Determine the (X, Y) coordinate at the center of the cell enclosing the given text.  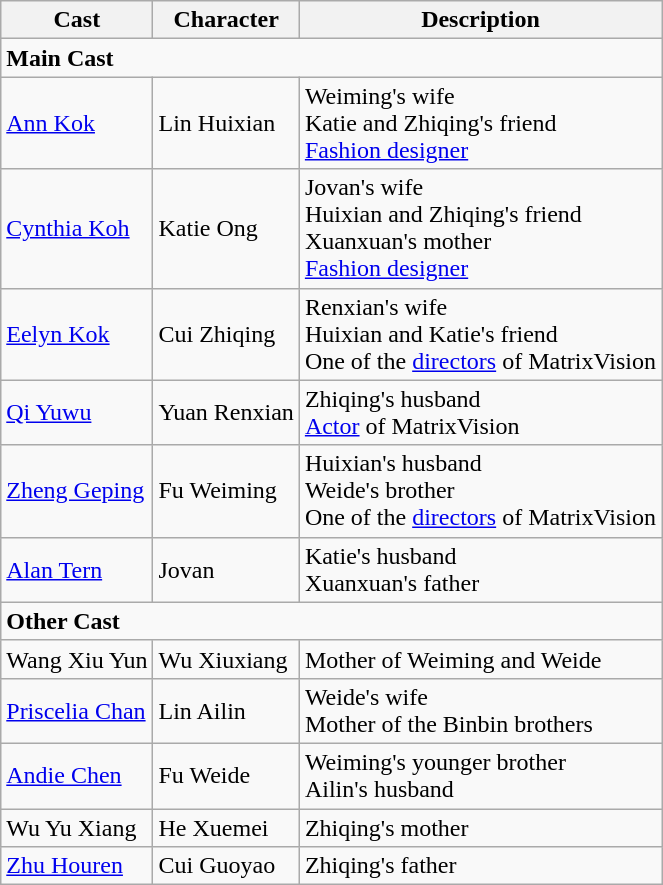
Katie Ong (226, 228)
Zhiqing's mother (480, 827)
Main Cast (332, 58)
Zhiqing's husband Actor of MatrixVision (480, 412)
Huixian's husband Weide's brother One of the directors of MatrixVision (480, 491)
Priscelia Chan (77, 710)
Cynthia Koh (77, 228)
Ann Kok (77, 123)
Cast (77, 20)
Wang Xiu Yun (77, 659)
Jovan's wife Huixian and Zhiqing's friend Xuanxuan's mother Fashion designer (480, 228)
Qi Yuwu (77, 412)
Katie's husband Xuanxuan's father (480, 570)
Weide's wife Mother of the Binbin brothers (480, 710)
Character (226, 20)
Wu Xiuxiang (226, 659)
Alan Tern (77, 570)
Wu Yu Xiang (77, 827)
Zheng Geping (77, 491)
Jovan (226, 570)
Andie Chen (77, 776)
Weiming's wife Katie and Zhiqing's friend Fashion designer (480, 123)
He Xuemei (226, 827)
Renxian's wife Huixian and Katie's friend One of the directors of MatrixVision (480, 334)
Eelyn Kok (77, 334)
Weiming's younger brother Ailin's husband (480, 776)
Cui Guoyao (226, 866)
Zhiqing's father (480, 866)
Lin Huixian (226, 123)
Other Cast (332, 621)
Lin Ailin (226, 710)
Zhu Houren (77, 866)
Mother of Weiming and Weide (480, 659)
Fu Weide (226, 776)
Cui Zhiqing (226, 334)
Yuan Renxian (226, 412)
Fu Weiming (226, 491)
Description (480, 20)
